Determine the [x, y] coordinate at the center of the cell enclosing the given text.  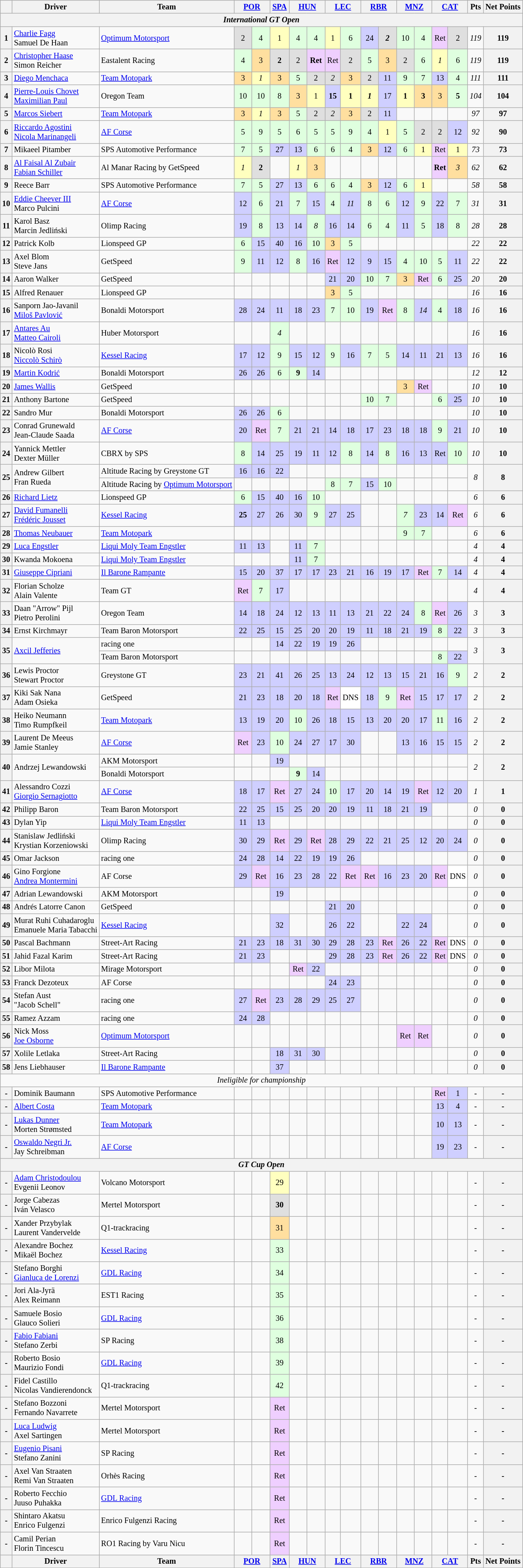
55 [6, 1018]
Jahid Fazal Karim [56, 956]
Sandro Mur [56, 413]
Franck Dezoteux [56, 982]
50 [6, 943]
Camil Perian Florin Tincescu [56, 1543]
Alessandro Cozzi Giorgio Sernagiotto [56, 792]
Roberto Fecchio Juuso Puhakka [56, 1498]
Xolile Letlaka [56, 1054]
45 [6, 859]
CBRX by SPS [167, 453]
Albert Costa [56, 1106]
Oswaldo Negri Jr. Jay Schreibman [56, 1147]
Roberto Bosio Maurizio Fondi [56, 1363]
International GT Open [261, 20]
Gino Forgione Andrea Montermini [56, 876]
51 [6, 956]
Luca Engstler [56, 546]
43 [6, 823]
52 [6, 969]
Pierre-Louis Chovet Maximilian Paul [56, 96]
Aaron Walker [56, 279]
Antares Au Matteo Cairoli [56, 333]
Conrad Grunewald Jean-Claude Saada [56, 431]
Orhès Racing [167, 1476]
Stanislaw Jedliński Krystian Korzeniowski [56, 841]
Kwanda Mokoena [56, 559]
Christopher Haase Simon Reicher [56, 60]
Axel Blom Steve Jans [56, 262]
90 [503, 132]
Stefano Bozzoni Fernando Navarrete [56, 1408]
Diego Menchaca [56, 78]
Stefano Borghi Gianluca de Lorenzi [56, 1273]
Alfred Renauer [56, 293]
Andrés Latorre Canon [56, 907]
Ineligible for championship [261, 1080]
Nicolò Rosi Niccolò Schirò [56, 356]
Yannick Mettler Dexter Müller [56, 453]
Marcos Siebert [56, 114]
Xander Przybylak Laurent Vandervelde [56, 1228]
Omar Jackson [56, 859]
Andrew Gilbert Fran Rueda [56, 477]
Eastalent Racing [167, 60]
54 [6, 1000]
Kiki Sak Nana Adam Osieka [56, 698]
Adrian Lewandowski [56, 894]
Charlie Fagg Samuel De Haan [56, 38]
Giuseppe Cipriani [56, 573]
Mikaeel Pitamber [56, 150]
Volcano Motorsport [167, 1183]
Lewis Proctor Stewart Proctor [56, 675]
Fidel Castillo Nicolas Vandierendonck [56, 1386]
57 [6, 1054]
Nick Moss Joe Osborne [56, 1036]
Altitude Racing by Greystone GT [167, 471]
Andrzej Lewandowski [56, 767]
Eddie Cheever III Marco Pulcini [56, 203]
Alexandre Bochez Mikaël Bochez [56, 1250]
47 [6, 894]
Daan "Arrow" Pijl Pietro Perolini [56, 613]
56 [6, 1036]
Pascal Bachmann [56, 943]
Anthony Bartone [56, 400]
Luca Ludwig Axel Sartingen [56, 1431]
Thomas Neubauer [56, 533]
Enrico Fulgenzi Racing [167, 1521]
Dominik Baumann [56, 1093]
Greystone GT [167, 675]
Jens Liebhauser [56, 1067]
Team GT [167, 591]
EST1 Racing [167, 1295]
Shintaro Akatsu Enrico Fulgenzi [56, 1521]
44 [6, 841]
Ernst Kirchmayr [56, 631]
48 [6, 907]
46 [6, 876]
Stefan Aust "Jacob Schell" [56, 1000]
Axel Van Straaten Remi Van Straaten [56, 1476]
Al Manar Racing by GetSpeed [167, 167]
49 [6, 925]
Patrick Kolb [56, 244]
92 [476, 132]
Mirage Motorsport [167, 969]
Riccardo Agostini Nicola Marinangeli [56, 132]
53 [6, 982]
Murat Ruhi Cuhadaroglu Emanuele Maria Tabacchi [56, 925]
Adam Christodoulou Evgenii Leonov [56, 1183]
Karol Basz Marcin Jedliński [56, 226]
Fabio Fabiani Stefano Zerbi [56, 1340]
Laurent De Meeus Jamie Stanley [56, 743]
Martin Kodrić [56, 373]
Florian Scholze Alain Valente [56, 591]
Lukas Dunner Morten Strømsted [56, 1124]
Ramez Azzam [56, 1018]
James Wallis [56, 386]
RO1 Racing by Varu Nicu [167, 1543]
David Fumanelli Frédéric Jousset [56, 515]
Samuele Bosio Glauco Solieri [56, 1318]
Richard Lietz [56, 498]
Eugenio Pisani Stefano Zanini [56, 1453]
Axcil Jefferies [56, 651]
Al Faisal Al Zubair Fabian Schiller [56, 167]
Sanporn Jao-Javanil Miloš Pavlović [56, 310]
Reece Barr [56, 185]
Libor Milota [56, 969]
Huber Motorsport [167, 333]
Dylan Yip [56, 823]
Philipp Baron [56, 810]
Jorge Cabezas Iván Velasco [56, 1205]
Jori Ala-Jyrä Alex Reimann [56, 1295]
Altitude Racing by Optimum Motorsport [167, 484]
GT Cup Open [261, 1165]
Heiko Neumann Timo Rumpfkeil [56, 720]
